Return the [X, Y] coordinate for the center point of the cell that contains the specified text.  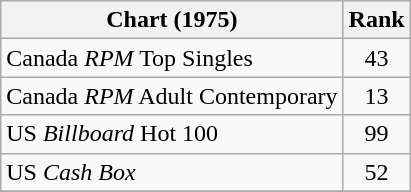
Canada RPM Adult Contemporary [172, 96]
Rank [376, 20]
99 [376, 134]
US Cash Box [172, 172]
Canada RPM Top Singles [172, 58]
13 [376, 96]
US Billboard Hot 100 [172, 134]
52 [376, 172]
43 [376, 58]
Chart (1975) [172, 20]
